Scan for the cell matching the given text and deliver its [x, y] coordinate at center. 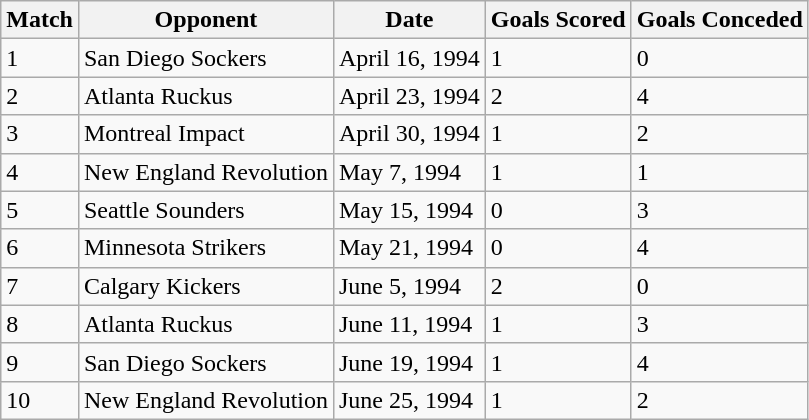
June 5, 1994 [409, 286]
Goals Scored [558, 20]
May 15, 1994 [409, 210]
Goals Conceded [720, 20]
10 [40, 400]
June 19, 1994 [409, 362]
Opponent [206, 20]
8 [40, 324]
June 25, 1994 [409, 400]
5 [40, 210]
April 16, 1994 [409, 58]
Date [409, 20]
6 [40, 248]
June 11, 1994 [409, 324]
9 [40, 362]
Match [40, 20]
Minnesota Strikers [206, 248]
May 21, 1994 [409, 248]
Montreal Impact [206, 134]
April 30, 1994 [409, 134]
May 7, 1994 [409, 172]
7 [40, 286]
Calgary Kickers [206, 286]
April 23, 1994 [409, 96]
Seattle Sounders [206, 210]
